Identify which cell holds the provided text, then report its [X, Y] central coordinate. 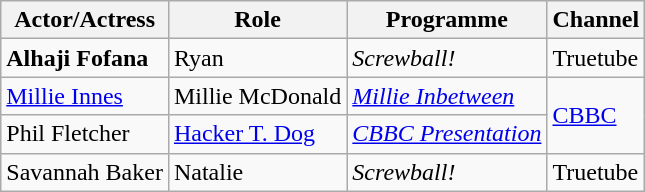
Role [257, 20]
Programme [447, 20]
Actor/Actress [85, 20]
Millie Inbetween [447, 96]
Millie Innes [85, 96]
CBBC [596, 115]
Savannah Baker [85, 172]
Phil Fletcher [85, 134]
CBBC Presentation [447, 134]
Millie McDonald [257, 96]
Hacker T. Dog [257, 134]
Alhaji Fofana [85, 58]
Natalie [257, 172]
Channel [596, 20]
Ryan [257, 58]
